Capture the cell that displays the provided text and extract its [x, y] central coordinate. 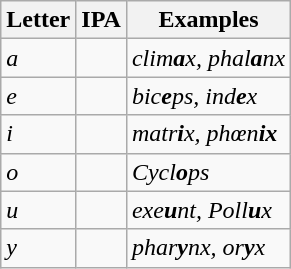
y [38, 248]
matrix, phœnix [208, 134]
e [38, 96]
Cyclops [208, 172]
o [38, 172]
pharynx, oryx [208, 248]
a [38, 58]
climax, phalanx [208, 58]
IPA [102, 20]
exeunt, Pollux [208, 210]
biceps, index [208, 96]
i [38, 134]
u [38, 210]
Examples [208, 20]
Letter [38, 20]
